Capture the cell that displays the provided text and extract its [x, y] central coordinate. 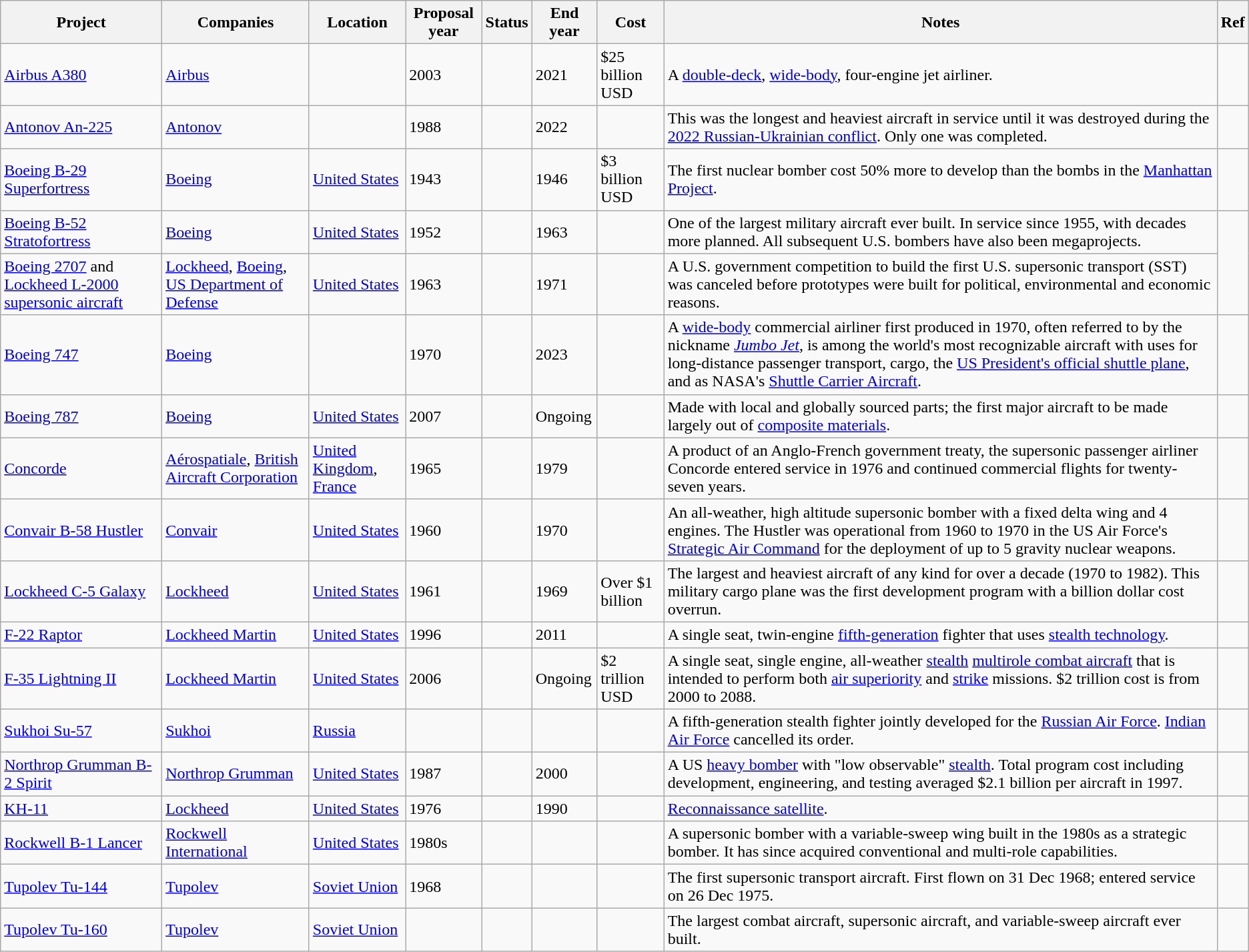
Antonov An-225 [81, 127]
Over $1 billion [631, 591]
2000 [564, 774]
Cost [631, 23]
1988 [444, 127]
Proposal year [444, 23]
1990 [564, 809]
Reconnaissance satellite. [941, 809]
Boeing B-52 Stratofortress [81, 232]
Airbus [236, 75]
Project [81, 23]
2003 [444, 75]
Sukhoi Su-57 [81, 731]
Notes [941, 23]
1976 [444, 809]
2022 [564, 127]
Antonov [236, 127]
1969 [564, 591]
This was the longest and heaviest aircraft in service until it was destroyed during the 2022 Russian-Ukrainian conflict. Only one was completed. [941, 127]
End year [564, 23]
Status [507, 23]
Lockheed, Boeing, US Department of Defense [236, 284]
The first supersonic transport aircraft. First flown on 31 Dec 1968; entered service on 26 Dec 1975. [941, 886]
Concorde [81, 468]
Boeing 787 [81, 416]
Boeing 2707 and Lockheed L-2000 supersonic aircraft [81, 284]
1987 [444, 774]
Rockwell B-1 Lancer [81, 843]
1968 [444, 886]
Companies [236, 23]
The largest combat aircraft, supersonic aircraft, and variable-sweep aircraft ever built. [941, 930]
Aérospatiale, British Aircraft Corporation [236, 468]
Convair B-58 Hustler [81, 530]
2011 [564, 634]
A fifth-generation stealth fighter jointly developed for the Russian Air Force. Indian Air Force cancelled its order. [941, 731]
Boeing 747 [81, 355]
1961 [444, 591]
Lockheed C-5 Galaxy [81, 591]
KH-11 [81, 809]
F-22 Raptor [81, 634]
$2 trillion USD [631, 678]
2023 [564, 355]
Location [357, 23]
Russia [357, 731]
Airbus A380 [81, 75]
1979 [564, 468]
$25 billion USD [631, 75]
United Kingdom, France [357, 468]
1996 [444, 634]
Sukhoi [236, 731]
Tupolev Tu-160 [81, 930]
1971 [564, 284]
A double-deck, wide-body, four-engine jet airliner. [941, 75]
1943 [444, 179]
1965 [444, 468]
Made with local and globally sourced parts; the first major aircraft to be made largely out of composite materials. [941, 416]
1952 [444, 232]
Northrop Grumman B-2 Spirit [81, 774]
1960 [444, 530]
1946 [564, 179]
A single seat, twin-engine fifth-generation fighter that uses stealth technology. [941, 634]
2007 [444, 416]
Northrop Grumman [236, 774]
Ref [1233, 23]
Tupolev Tu-144 [81, 886]
2006 [444, 678]
Convair [236, 530]
2021 [564, 75]
Rockwell International [236, 843]
$3 billion USD [631, 179]
1980s [444, 843]
Boeing B-29 Superfortress [81, 179]
The first nuclear bomber cost 50% more to develop than the bombs in the Manhattan Project. [941, 179]
F-35 Lightning II [81, 678]
